Determine the [X, Y] coordinate at the center of the cell enclosing the given text.  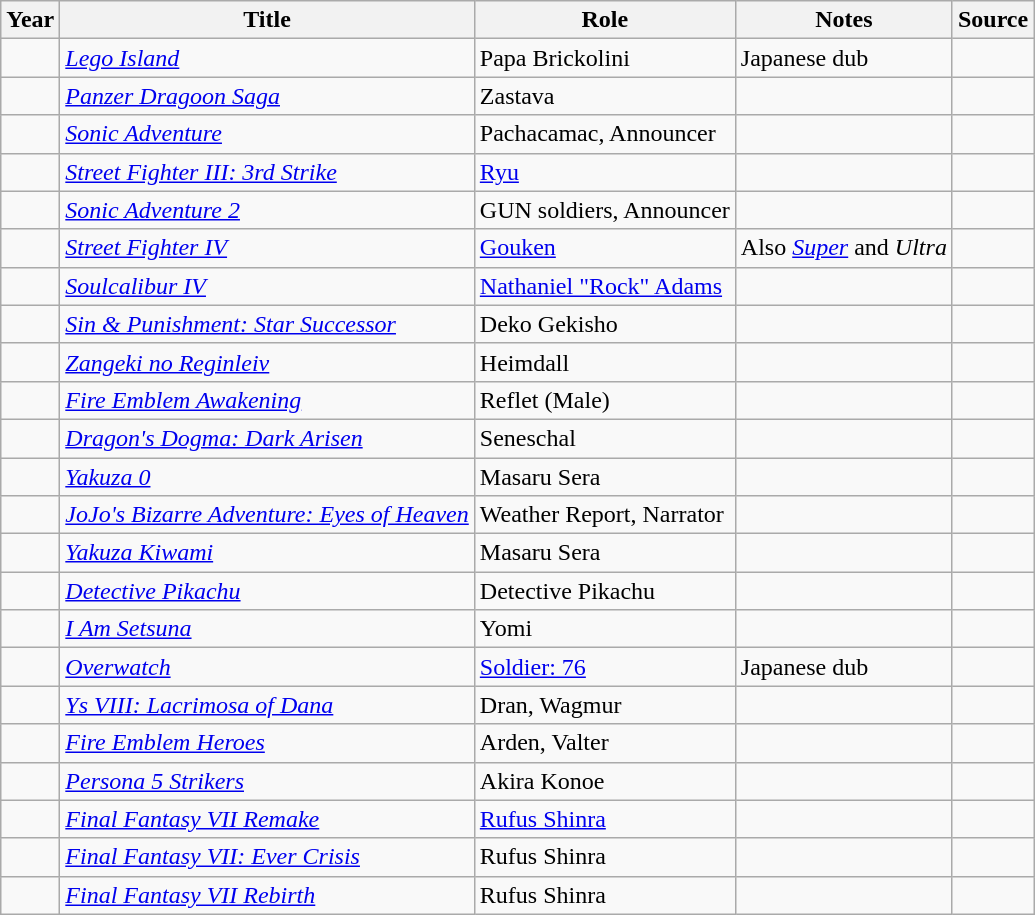
Arden, Valter [604, 743]
Final Fantasy VII: Ever Crisis [268, 857]
Seneschal [604, 438]
Fire Emblem Heroes [268, 743]
Sonic Adventure 2 [268, 210]
Yakuza 0 [268, 477]
Street Fighter III: 3rd Strike [268, 172]
Overwatch [268, 667]
Soulcalibur IV [268, 286]
Ryu [604, 172]
Papa Brickolini [604, 58]
Weather Report, Narrator [604, 515]
Akira Konoe [604, 781]
Source [992, 20]
Lego Island [268, 58]
Zastava [604, 96]
GUN soldiers, Announcer [604, 210]
Heimdall [604, 362]
Deko Gekisho [604, 324]
Also Super and Ultra [844, 248]
Ys VIII: Lacrimosa of Dana [268, 705]
Panzer Dragoon Saga [268, 96]
Notes [844, 20]
Fire Emblem Awakening [268, 400]
Role [604, 20]
Year [30, 20]
Pachacamac, Announcer [604, 134]
Gouken [604, 248]
Nathaniel "Rock" Adams [604, 286]
Title [268, 20]
Final Fantasy VII Rebirth [268, 895]
I Am Setsuna [268, 629]
JoJo's Bizarre Adventure: Eyes of Heaven [268, 515]
Yakuza Kiwami [268, 553]
Reflet (Male) [604, 400]
Dran, Wagmur [604, 705]
Sonic Adventure [268, 134]
Zangeki no Reginleiv [268, 362]
Soldier: 76 [604, 667]
Yomi [604, 629]
Final Fantasy VII Remake [268, 819]
Sin & Punishment: Star Successor [268, 324]
Dragon's Dogma: Dark Arisen [268, 438]
Persona 5 Strikers [268, 781]
Street Fighter IV [268, 248]
